Scan for the cell matching the given text and deliver its [x, y] coordinate at center. 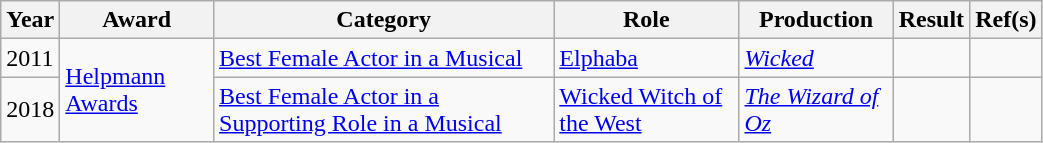
Award [137, 20]
Best Female Actor in a Supporting Role in a Musical [384, 110]
Category [384, 20]
2018 [30, 110]
Role [646, 20]
Year [30, 20]
The Wizard of Oz [816, 110]
Best Female Actor in a Musical [384, 58]
Helpmann Awards [137, 90]
Result [931, 20]
Wicked [816, 58]
Production [816, 20]
Wicked Witch of the West [646, 110]
Ref(s) [1006, 20]
Elphaba [646, 58]
2011 [30, 58]
